Provide the (X, Y) coordinate of the cell's center where the given text is located.  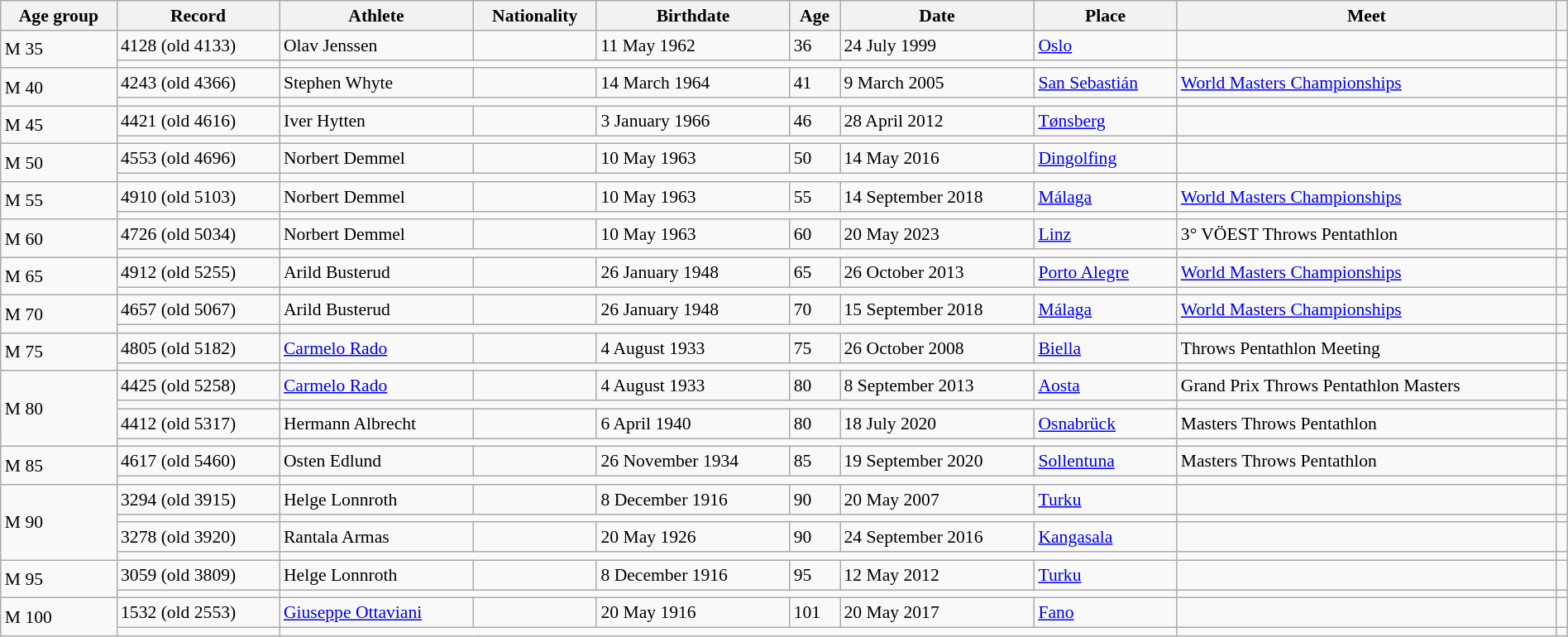
46 (815, 121)
4421 (old 4616) (198, 121)
Oslo (1105, 45)
18 July 2020 (938, 424)
4912 (old 5255) (198, 272)
4412 (old 5317) (198, 424)
M 100 (59, 617)
6 April 1940 (693, 424)
M 75 (59, 352)
4553 (old 4696) (198, 159)
4805 (old 5182) (198, 348)
11 May 1962 (693, 45)
3278 (old 3920) (198, 538)
Osnabrück (1105, 424)
Porto Alegre (1105, 272)
Aosta (1105, 386)
4128 (old 4133) (198, 45)
Dingolfing (1105, 159)
4243 (old 4366) (198, 84)
M 40 (59, 88)
12 May 2012 (938, 575)
Hermann Albrecht (376, 424)
Grand Prix Throws Pentathlon Masters (1366, 386)
24 September 2016 (938, 538)
3294 (old 3915) (198, 500)
Rantala Armas (376, 538)
20 May 1916 (693, 613)
M 85 (59, 466)
Linz (1105, 235)
70 (815, 310)
Olav Jenssen (376, 45)
Record (198, 16)
36 (815, 45)
M 90 (59, 523)
M 70 (59, 314)
65 (815, 272)
55 (815, 197)
Fano (1105, 613)
9 March 2005 (938, 84)
26 October 2008 (938, 348)
M 35 (59, 50)
3 January 1966 (693, 121)
San Sebastián (1105, 84)
60 (815, 235)
95 (815, 575)
101 (815, 613)
4910 (old 5103) (198, 197)
M 60 (59, 239)
20 May 2023 (938, 235)
14 May 2016 (938, 159)
1532 (old 2553) (198, 613)
20 May 1926 (693, 538)
Meet (1366, 16)
Stephen Whyte (376, 84)
Age (815, 16)
24 July 1999 (938, 45)
M 45 (59, 125)
26 November 1934 (693, 462)
14 March 1964 (693, 84)
15 September 2018 (938, 310)
4657 (old 5067) (198, 310)
14 September 2018 (938, 197)
Age group (59, 16)
3059 (old 3809) (198, 575)
Place (1105, 16)
4726 (old 5034) (198, 235)
Athlete (376, 16)
Giuseppe Ottaviani (376, 613)
Biella (1105, 348)
75 (815, 348)
Throws Pentathlon Meeting (1366, 348)
85 (815, 462)
M 55 (59, 201)
Birthdate (693, 16)
Sollentuna (1105, 462)
26 October 2013 (938, 272)
4617 (old 5460) (198, 462)
Iver Hytten (376, 121)
Nationality (534, 16)
Osten Edlund (376, 462)
Date (938, 16)
M 80 (59, 409)
M 95 (59, 579)
50 (815, 159)
Kangasala (1105, 538)
20 May 2007 (938, 500)
19 September 2020 (938, 462)
Tønsberg (1105, 121)
20 May 2017 (938, 613)
4425 (old 5258) (198, 386)
41 (815, 84)
28 April 2012 (938, 121)
M 50 (59, 163)
M 65 (59, 276)
3° VÖEST Throws Pentathlon (1366, 235)
8 September 2013 (938, 386)
